Output the [x, y] coordinate of the center of the cell containing the given text.  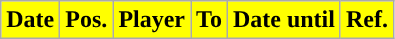
Pos. [86, 20]
Ref. [366, 20]
To [210, 20]
Player [152, 20]
Date until [284, 20]
Date [30, 20]
